Output the (x, y) coordinate of the center of the cell containing the given text.  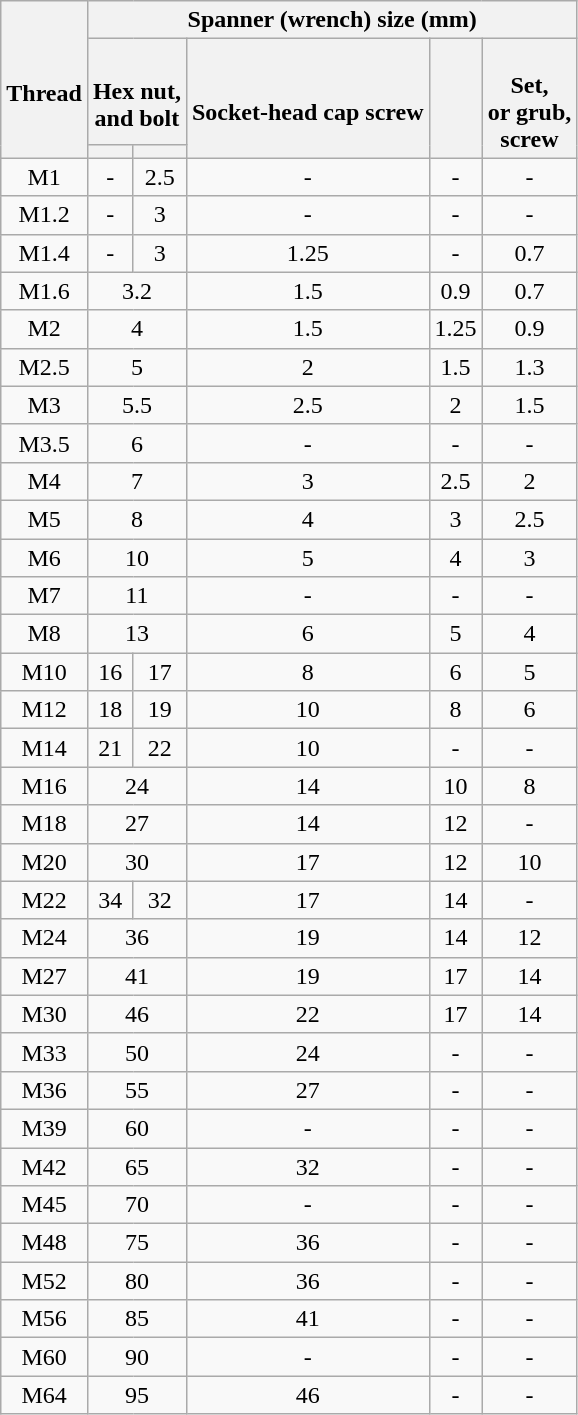
M16 (44, 786)
90 (136, 1357)
Set, or grub, screw (530, 98)
34 (110, 900)
7 (136, 481)
50 (136, 1052)
M3 (44, 405)
M1.4 (44, 253)
13 (136, 634)
18 (110, 710)
M33 (44, 1052)
M7 (44, 596)
55 (136, 1090)
M10 (44, 672)
75 (136, 1243)
M3.5 (44, 443)
M27 (44, 976)
3.2 (136, 291)
M12 (44, 710)
Socket-head cap screw (308, 98)
70 (136, 1205)
M14 (44, 748)
M24 (44, 938)
M42 (44, 1167)
M4 (44, 481)
M56 (44, 1319)
M5 (44, 519)
M2 (44, 329)
M1.2 (44, 215)
Spanner (wrench) size (mm) (332, 20)
M52 (44, 1281)
Thread (44, 80)
M18 (44, 824)
21 (110, 748)
M45 (44, 1205)
30 (136, 862)
M1.6 (44, 291)
Hex nut, and bolt (136, 92)
5.5 (136, 405)
60 (136, 1128)
85 (136, 1319)
M1 (44, 177)
M39 (44, 1128)
1.3 (530, 367)
11 (136, 596)
16 (110, 672)
80 (136, 1281)
M2.5 (44, 367)
65 (136, 1167)
M6 (44, 557)
M30 (44, 1014)
M64 (44, 1395)
M22 (44, 900)
M20 (44, 862)
95 (136, 1395)
M8 (44, 634)
M48 (44, 1243)
M36 (44, 1090)
M60 (44, 1357)
